Find where the given text appears and provide that cell's center as (x, y) coordinate. 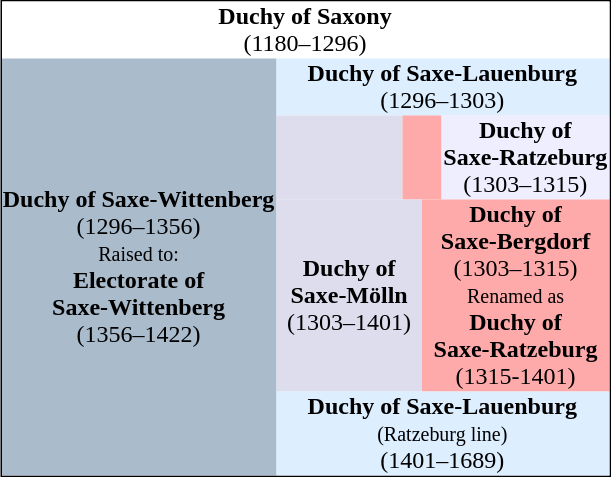
Duchy ofSaxe-Mölln(1303–1401) (349, 296)
Duchy of Saxe-Lauenburg(Ratzeburg line)(1401–1689) (442, 434)
Duchy ofSaxe-Ratzeburg(1303–1315) (526, 158)
Duchy of Saxe-Wittenberg(1296–1356)Raised to:Electorate of Saxe-Wittenberg(1356–1422) (138, 266)
Duchy of Saxe-Lauenburg(1296–1303) (442, 86)
Duchy ofSaxe-Bergdorf(1303–1315)Renamed asDuchy ofSaxe-Ratzeburg(1315-1401) (515, 296)
Duchy of Saxony(1180–1296) (305, 30)
